Find where the given text appears and provide that cell's center as [x, y] coordinate. 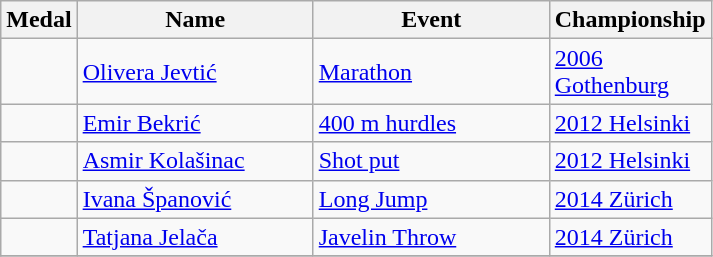
Tatjana Jelača [195, 237]
Medal [39, 20]
Championship [630, 20]
Ivana Španović [195, 199]
Asmir Kolašinac [195, 161]
Name [195, 20]
Marathon [431, 72]
2006 Gothenburg [630, 72]
Emir Bekrić [195, 123]
Event [431, 20]
Long Jump [431, 199]
400 m hurdles [431, 123]
Olivera Jevtić [195, 72]
Javelin Throw [431, 237]
Shot put [431, 161]
